Pinpoint the cell where the given text exists, returning its (X, Y) midpoint coordinate. 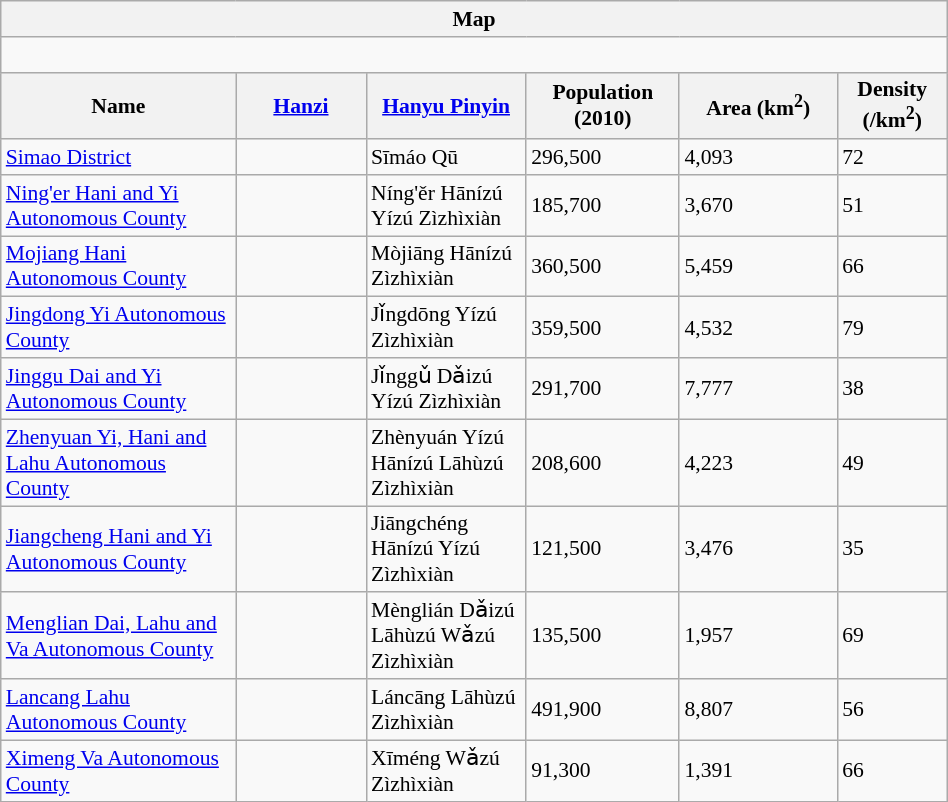
1,391 (758, 770)
121,500 (602, 550)
5,459 (758, 266)
Ximeng Va Autonomous County (118, 770)
Ning'er Hani and Yi Autonomous County (118, 206)
208,600 (602, 462)
Jiāngchéng Hānízú Yízú Zìzhìxiàn (446, 550)
Zhenyuan Yi, Hani and Lahu Autonomous County (118, 462)
Mojiang Hani Autonomous County (118, 266)
291,700 (602, 388)
4,532 (758, 328)
3,670 (758, 206)
4,093 (758, 157)
359,500 (602, 328)
4,223 (758, 462)
185,700 (602, 206)
91,300 (602, 770)
Mòjiāng Hānízú Zìzhìxiàn (446, 266)
1,957 (758, 636)
Hanyu Pinyin (446, 106)
72 (892, 157)
Níng'ěr Hānízú Yízú Zìzhìxiàn (446, 206)
3,476 (758, 550)
Density(/km2) (892, 106)
Hanzi (301, 106)
51 (892, 206)
Jǐnggǔ Dǎizú Yízú Zìzhìxiàn (446, 388)
Name (118, 106)
Area (km2) (758, 106)
Xīméng Wǎzú Zìzhìxiàn (446, 770)
Láncāng Lāhùzú Zìzhìxiàn (446, 710)
296,500 (602, 157)
38 (892, 388)
8,807 (758, 710)
Jiangcheng Hani and Yi Autonomous County (118, 550)
Simao District (118, 157)
Lancang Lahu Autonomous County (118, 710)
Population(2010) (602, 106)
69 (892, 636)
56 (892, 710)
Mènglián Dǎizú Lāhùzú Wǎzú Zìzhìxiàn (446, 636)
Jinggu Dai and Yi Autonomous County (118, 388)
135,500 (602, 636)
Menglian Dai, Lahu and Va Autonomous County (118, 636)
79 (892, 328)
Jǐngdōng Yízú Zìzhìxiàn (446, 328)
49 (892, 462)
Sīmáo Qū (446, 157)
Map (474, 19)
Jingdong Yi Autonomous County (118, 328)
7,777 (758, 388)
360,500 (602, 266)
491,900 (602, 710)
35 (892, 550)
Zhènyuán Yízú Hānízú Lāhùzú Zìzhìxiàn (446, 462)
